Find where the given text appears and provide that cell's center as [X, Y] coordinate. 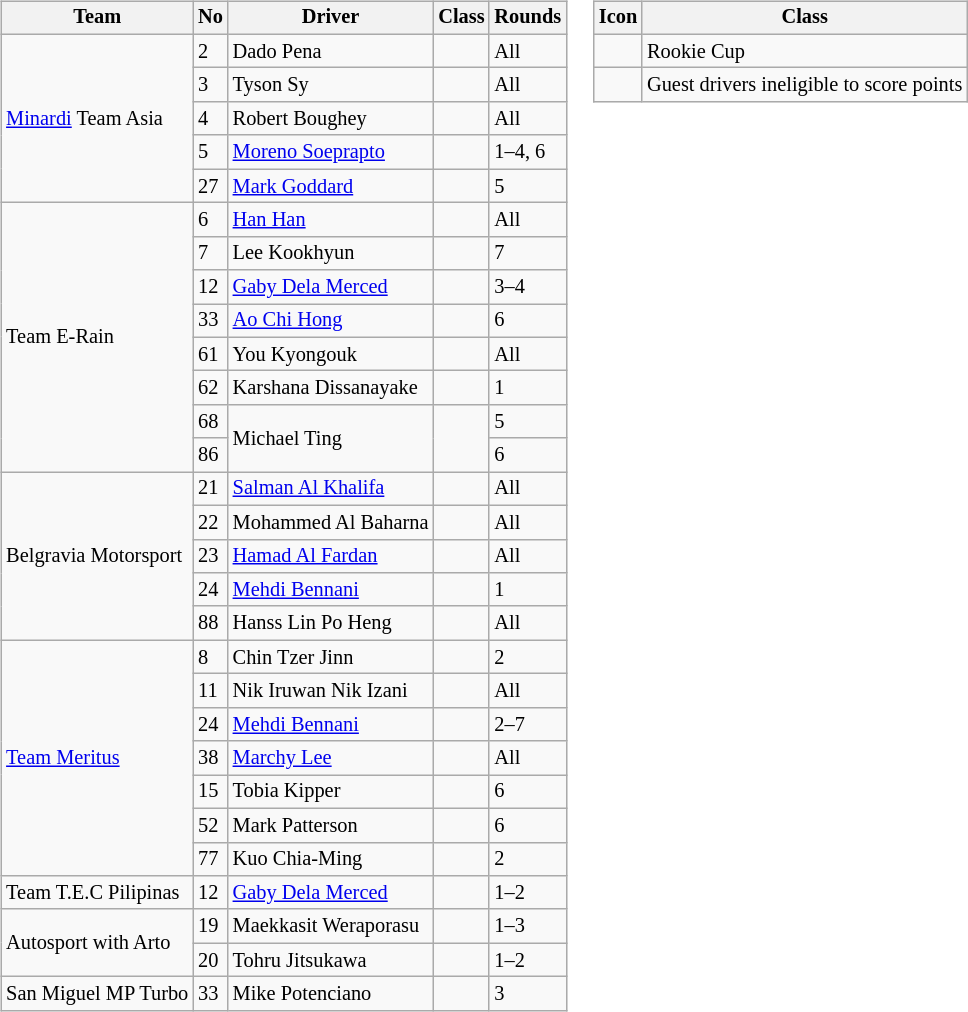
Mark Patterson [331, 825]
86 [210, 455]
77 [210, 859]
Tohru Jitsukawa [331, 960]
62 [210, 388]
22 [210, 522]
Belgravia Motorsport [97, 556]
Team [97, 18]
Maekkasit Weraporasu [331, 926]
Icon [618, 18]
Minardi Team Asia [97, 118]
Rookie Cup [804, 51]
You Kyongouk [331, 354]
4 [210, 119]
Kuo Chia-Ming [331, 859]
Marchy Lee [331, 758]
Moreno Soeprapto [331, 152]
Robert Boughey [331, 119]
Team Meritus [97, 758]
20 [210, 960]
27 [210, 186]
Chin Tzer Jinn [331, 657]
Driver [331, 18]
23 [210, 556]
Team E-Rain [97, 338]
19 [210, 926]
Tyson Sy [331, 85]
Autosport with Arto [97, 942]
2–7 [528, 724]
San Miguel MP Turbo [97, 994]
8 [210, 657]
Mohammed Al Baharna [331, 522]
Lee Kookhyun [331, 253]
Mark Goddard [331, 186]
Guest drivers ineligible to score points [804, 85]
61 [210, 354]
Hanss Lin Po Heng [331, 623]
68 [210, 422]
Tobia Kipper [331, 792]
15 [210, 792]
21 [210, 489]
Dado Pena [331, 51]
Ao Chi Hong [331, 321]
Karshana Dissanayake [331, 388]
88 [210, 623]
1–3 [528, 926]
Hamad Al Fardan [331, 556]
38 [210, 758]
Han Han [331, 220]
3–4 [528, 287]
52 [210, 825]
11 [210, 691]
Nik Iruwan Nik Izani [331, 691]
Salman Al Khalifa [331, 489]
Mike Potenciano [331, 994]
Michael Ting [331, 438]
Rounds [528, 18]
Team T.E.C Pilipinas [97, 893]
1–4, 6 [528, 152]
No [210, 18]
